Determine the (x, y) coordinate at the center of the cell enclosing the given text.  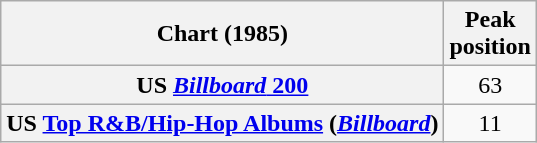
US Top R&B/Hip-Hop Albums (Billboard) (222, 123)
63 (490, 85)
Peak position (490, 34)
11 (490, 123)
Chart (1985) (222, 34)
US Billboard 200 (222, 85)
